Scan for the cell matching the given text and deliver its [X, Y] coordinate at center. 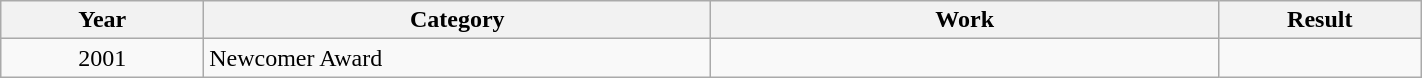
Work [964, 20]
Result [1320, 20]
Category [458, 20]
Newcomer Award [458, 58]
Year [102, 20]
2001 [102, 58]
